Pinpoint the cell where the given text exists, returning its (X, Y) midpoint coordinate. 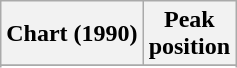
Peakposition (189, 34)
Chart (1990) (72, 34)
